Output the (X, Y) coordinate of the center of the cell containing the given text.  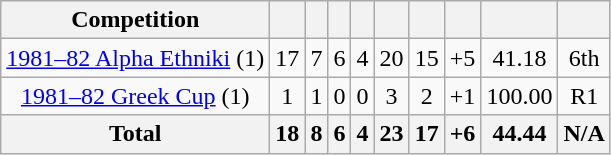
Total (136, 134)
2 (426, 96)
6th (584, 58)
+5 (462, 58)
15 (426, 58)
+1 (462, 96)
N/A (584, 134)
18 (288, 134)
R1 (584, 96)
100.00 (520, 96)
8 (316, 134)
Competition (136, 20)
23 (392, 134)
44.44 (520, 134)
1981–82 Greek Cup (1) (136, 96)
3 (392, 96)
20 (392, 58)
1981–82 Alpha Ethniki (1) (136, 58)
7 (316, 58)
41.18 (520, 58)
+6 (462, 134)
